Identify which cell holds the provided text, then report its [x, y] central coordinate. 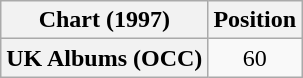
Position [255, 20]
UK Albums (OCC) [104, 58]
60 [255, 58]
Chart (1997) [104, 20]
